From the cell containing the given text, extract its center point as (x, y) coordinate. 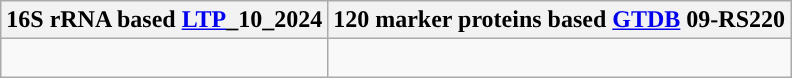
16S rRNA based LTP_10_2024 (164, 20)
120 marker proteins based GTDB 09-RS220 (560, 20)
